Scan for the cell matching the given text and deliver its (x, y) coordinate at center. 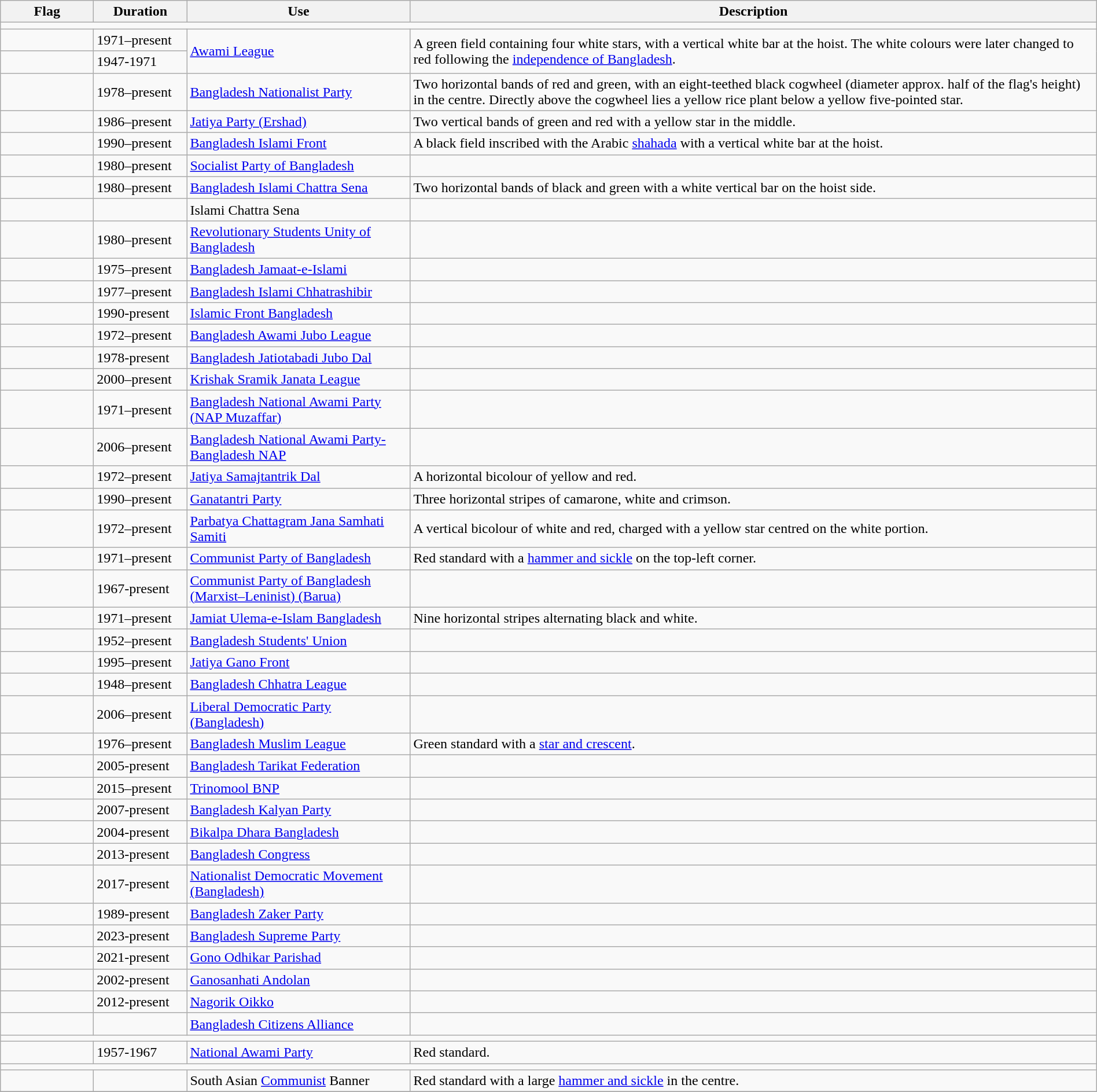
2000–present (140, 380)
Bangladesh Jatiotabadi Jubo Dal (299, 358)
Awami League (299, 51)
Jamiat Ulema-e-Islam Bangladesh (299, 618)
Parbatya Chattagram Jana Samhati Samiti (299, 529)
1952–present (140, 640)
Gono Odhikar Parishad (299, 958)
Bangladesh Nationalist Party (299, 91)
1989-present (140, 914)
Jatiya Party (Ershad) (299, 122)
Islami Chattra Sena (299, 209)
1986–present (140, 122)
Revolutionary Students Unity of Bangladesh (299, 240)
Islamic Front Bangladesh (299, 314)
2012-present (140, 1002)
1975–present (140, 269)
Bangladesh Chhatra League (299, 684)
Jatiya Samajtantrik Dal (299, 477)
1957-1967 (140, 1052)
2005-present (140, 766)
Bangladesh Islami Chhatrashibir (299, 291)
Flag (47, 12)
Bikalpa Dhara Bangladesh (299, 832)
Red standard with a hammer and sickle on the top-left corner. (753, 558)
1948–present (140, 684)
Bangladesh National Awami Party-Bangladesh NAP (299, 447)
A horizontal bicolour of yellow and red. (753, 477)
2013-present (140, 854)
1978-present (140, 358)
Use (299, 12)
1976–present (140, 744)
Description (753, 12)
Bangladesh Congress (299, 854)
Bangladesh Supreme Party (299, 936)
Ganosanhati Andolan (299, 980)
Bangladesh Kalyan Party (299, 810)
Red standard. (753, 1052)
Trinomool BNP (299, 788)
Socialist Party of Bangladesh (299, 166)
Communist Party of Bangladesh (Marxist–Leninist) (Barua) (299, 588)
Bangladesh Jamaat-e-Islami (299, 269)
Bangladesh Islami Chattra Sena (299, 187)
Bangladesh Muslim League (299, 744)
South Asian Communist Banner (299, 1081)
Bangladesh Awami Jubo League (299, 336)
Duration (140, 12)
Bangladesh Tarikat Federation (299, 766)
Two vertical bands of green and red with a yellow star in the middle. (753, 122)
Nine horizontal stripes alternating black and white. (753, 618)
Red standard with a large hammer and sickle in the centre. (753, 1081)
2017-present (140, 884)
2007-present (140, 810)
Nagorik Oikko (299, 1002)
2023-present (140, 936)
2004-present (140, 832)
1990-present (140, 314)
1978–present (140, 91)
A black field inscribed with the Arabic shahada with a vertical white bar at the hoist. (753, 144)
1967-present (140, 588)
Two horizontal bands of black and green with a white vertical bar on the hoist side. (753, 187)
1947-1971 (140, 62)
Bangladesh Students' Union (299, 640)
Bangladesh Zaker Party (299, 914)
Liberal Democratic Party (Bangladesh) (299, 714)
1977–present (140, 291)
Bangladesh Citizens Alliance (299, 1024)
1995–present (140, 662)
Nationalist Democratic Movement (Bangladesh) (299, 884)
2021-present (140, 958)
Three horizontal stripes of camarone, white and crimson. (753, 499)
Green standard with a star and crescent. (753, 744)
Jatiya Gano Front (299, 662)
Bangladesh Islami Front (299, 144)
Communist Party of Bangladesh (299, 558)
2015–present (140, 788)
Bangladesh National Awami Party (NAP Muzaffar) (299, 410)
Krishak Sramik Janata League (299, 380)
Ganatantri Party (299, 499)
A vertical bicolour of white and red, charged with a yellow star centred on the white portion. (753, 529)
National Awami Party (299, 1052)
2002-present (140, 980)
